Pinpoint the cell where the given text exists, returning its [x, y] midpoint coordinate. 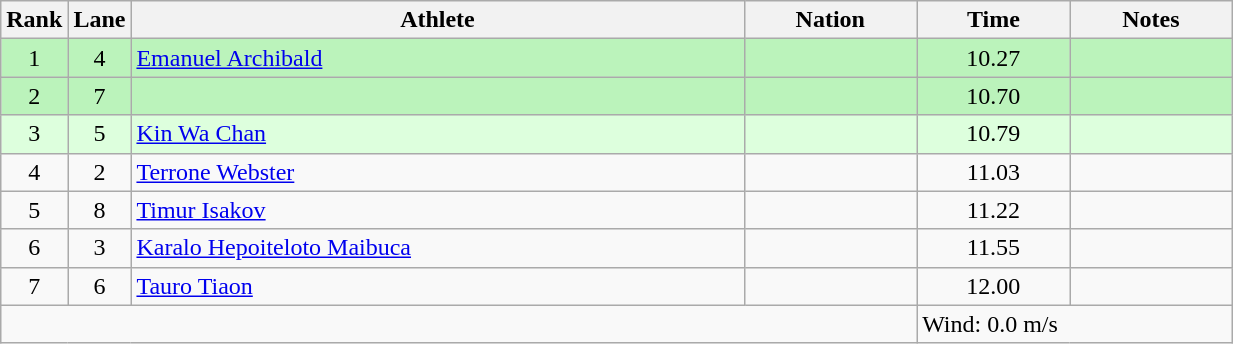
Lane [100, 20]
1 [34, 58]
11.55 [994, 248]
Notes [1151, 20]
Nation [830, 20]
10.70 [994, 96]
Tauro Tiaon [438, 286]
Athlete [438, 20]
Emanuel Archibald [438, 58]
11.22 [994, 210]
10.27 [994, 58]
Karalo Hepoiteloto Maibuca [438, 248]
Terrone Webster [438, 172]
Time [994, 20]
11.03 [994, 172]
8 [100, 210]
12.00 [994, 286]
10.79 [994, 134]
Rank [34, 20]
Kin Wa Chan [438, 134]
Wind: 0.0 m/s [1074, 324]
Timur Isakov [438, 210]
